From the cell containing the given text, extract its center point as [x, y] coordinate. 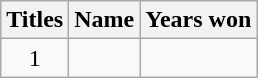
1 [35, 58]
Name [104, 20]
Titles [35, 20]
Years won [198, 20]
